Return the [X, Y] coordinate for the center point of the cell that contains the specified text.  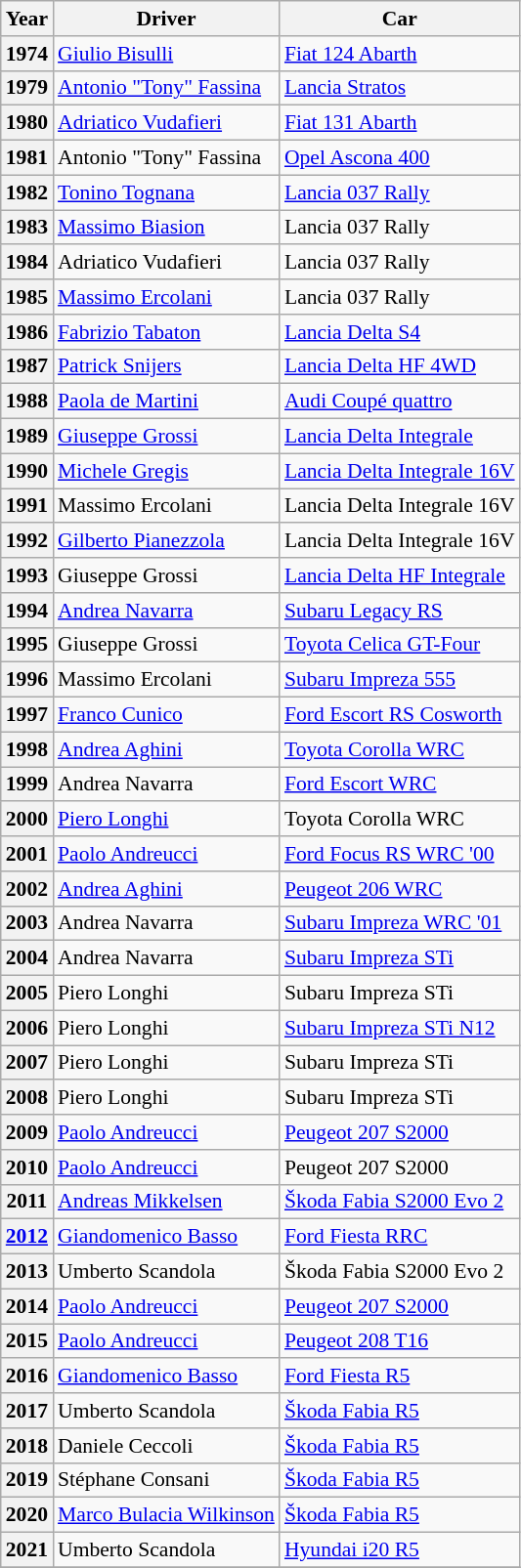
Ford Fiesta RRC [400, 1237]
Car [400, 19]
1996 [27, 680]
Ford Escort WRC [400, 784]
2013 [27, 1272]
2004 [27, 958]
1995 [27, 645]
1986 [27, 332]
1985 [27, 297]
Marco Bulacia Wilkinson [166, 1515]
1974 [27, 54]
2002 [27, 889]
2000 [27, 820]
1993 [27, 575]
2007 [27, 1063]
Opel Ascona 400 [400, 158]
Hyundai i20 R5 [400, 1550]
Patrick Snijers [166, 366]
1984 [27, 263]
2001 [27, 854]
Ford Escort RS Cosworth [400, 715]
2012 [27, 1237]
Peugeot 206 WRC [400, 889]
2015 [27, 1341]
Ford Focus RS WRC '00 [400, 854]
1998 [27, 749]
1981 [27, 158]
Subaru Impreza WRC '01 [400, 923]
2018 [27, 1446]
Lancia Stratos [400, 88]
1989 [27, 437]
Fabrizio Tabaton [166, 332]
Fiat 124 Abarth [400, 54]
Giulio Bisulli [166, 54]
Audi Coupé quattro [400, 402]
Toyota Celica GT-Four [400, 645]
Andreas Mikkelsen [166, 1202]
Subaru Impreza 555 [400, 680]
Subaru Impreza STi N12 [400, 1028]
1994 [27, 611]
Michele Gregis [166, 471]
1979 [27, 88]
1992 [27, 541]
2008 [27, 1098]
Lancia Delta S4 [400, 332]
1991 [27, 506]
2003 [27, 923]
1983 [27, 228]
1988 [27, 402]
Gilberto Pianezzola [166, 541]
2006 [27, 1028]
1982 [27, 192]
2019 [27, 1480]
2021 [27, 1550]
Subaru Legacy RS [400, 611]
1990 [27, 471]
2014 [27, 1306]
Peugeot 208 T16 [400, 1341]
2005 [27, 994]
1987 [27, 366]
Daniele Ceccoli [166, 1446]
1999 [27, 784]
Massimo Biasion [166, 228]
Lancia Delta Integrale [400, 437]
Stéphane Consani [166, 1480]
Paola de Martini [166, 402]
2020 [27, 1515]
2017 [27, 1411]
Ford Fiesta R5 [400, 1377]
Tonino Tognana [166, 192]
Lancia Delta HF Integrale [400, 575]
2009 [27, 1132]
2011 [27, 1202]
Franco Cunico [166, 715]
1980 [27, 123]
Fiat 131 Abarth [400, 123]
Lancia Delta HF 4WD [400, 366]
Year [27, 19]
2010 [27, 1167]
Driver [166, 19]
2016 [27, 1377]
1997 [27, 715]
